Locate the cell with the specified text and output its (x, y) center coordinate. 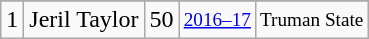
2016–17 (217, 20)
50 (162, 20)
Jeril Taylor (84, 20)
Truman State (311, 20)
1 (12, 20)
